Output the (x, y) coordinate of the center of the cell containing the given text.  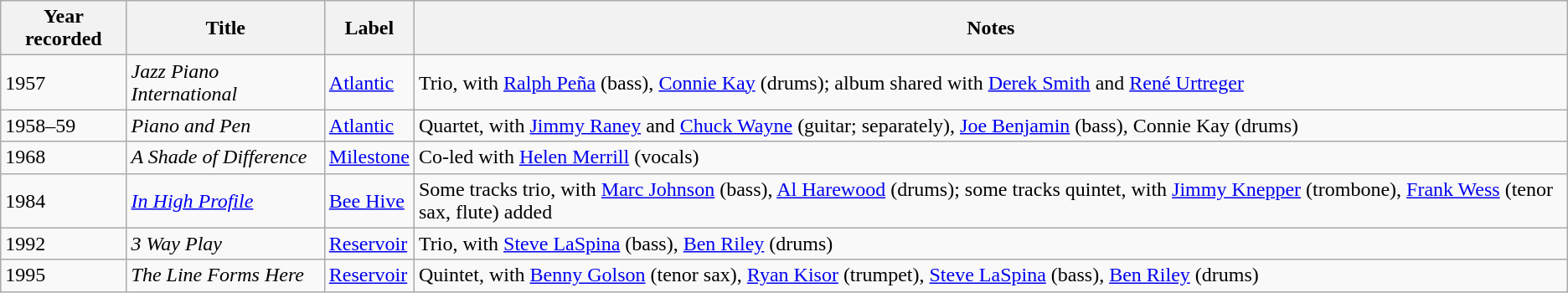
Notes (990, 28)
1995 (64, 275)
Label (369, 28)
Year recorded (64, 28)
In High Profile (225, 201)
Title (225, 28)
1984 (64, 201)
1992 (64, 244)
A Shade of Difference (225, 157)
1968 (64, 157)
Quartet, with Jimmy Raney and Chuck Wayne (guitar; separately), Joe Benjamin (bass), Connie Kay (drums) (990, 126)
Piano and Pen (225, 126)
Bee Hive (369, 201)
Co-led with Helen Merrill (vocals) (990, 157)
The Line Forms Here (225, 275)
1957 (64, 82)
Trio, with Steve LaSpina (bass), Ben Riley (drums) (990, 244)
Jazz Piano International (225, 82)
Milestone (369, 157)
1958–59 (64, 126)
Quintet, with Benny Golson (tenor sax), Ryan Kisor (trumpet), Steve LaSpina (bass), Ben Riley (drums) (990, 275)
3 Way Play (225, 244)
Trio, with Ralph Peña (bass), Connie Kay (drums); album shared with Derek Smith and René Urtreger (990, 82)
